Extract the [X, Y] coordinate from the center of the cell holding the provided text.  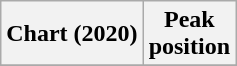
Chart (2020) [72, 34]
Peakposition [189, 34]
